Pinpoint the cell where the given text exists, returning its (x, y) midpoint coordinate. 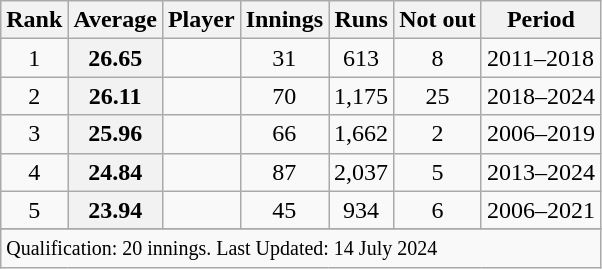
26.65 (116, 58)
2013–2024 (540, 172)
1 (34, 58)
70 (284, 96)
613 (362, 58)
3 (34, 134)
24.84 (116, 172)
8 (438, 58)
Not out (438, 20)
66 (284, 134)
45 (284, 210)
31 (284, 58)
23.94 (116, 210)
1,662 (362, 134)
Player (201, 20)
Innings (284, 20)
Period (540, 20)
Average (116, 20)
2006–2019 (540, 134)
26.11 (116, 96)
2006–2021 (540, 210)
934 (362, 210)
Rank (34, 20)
Qualification: 20 innings. Last Updated: 14 July 2024 (301, 248)
87 (284, 172)
4 (34, 172)
2011–2018 (540, 58)
25 (438, 96)
2,037 (362, 172)
1,175 (362, 96)
2018–2024 (540, 96)
6 (438, 210)
25.96 (116, 134)
Runs (362, 20)
